Capture the cell that displays the provided text and extract its (X, Y) central coordinate. 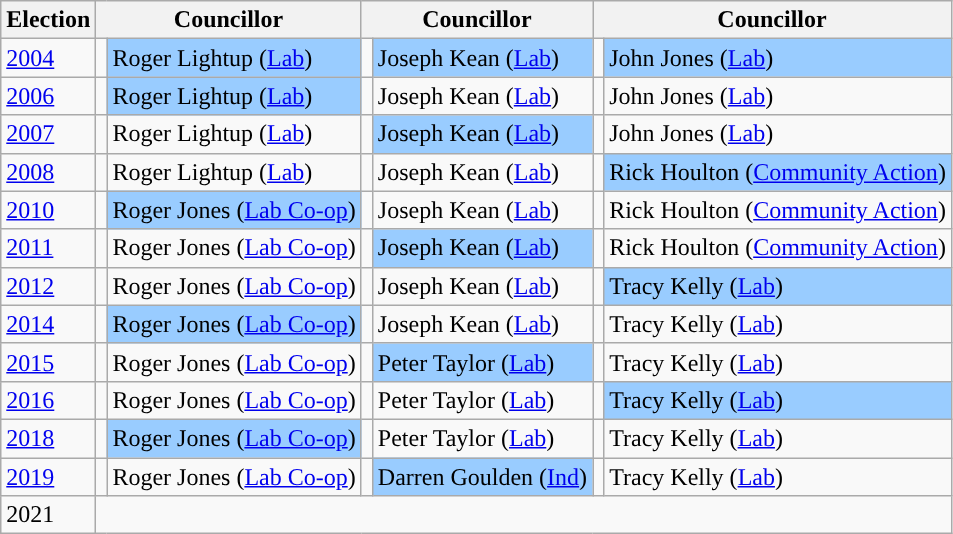
2004 (48, 58)
2007 (48, 134)
Darren Goulden (Ind) (482, 477)
2010 (48, 210)
2016 (48, 400)
2006 (48, 96)
Election (48, 20)
2008 (48, 172)
2019 (48, 477)
2021 (48, 515)
2015 (48, 362)
2011 (48, 248)
2012 (48, 286)
2018 (48, 438)
2014 (48, 324)
